Output the [X, Y] coordinate of the center of the cell containing the given text.  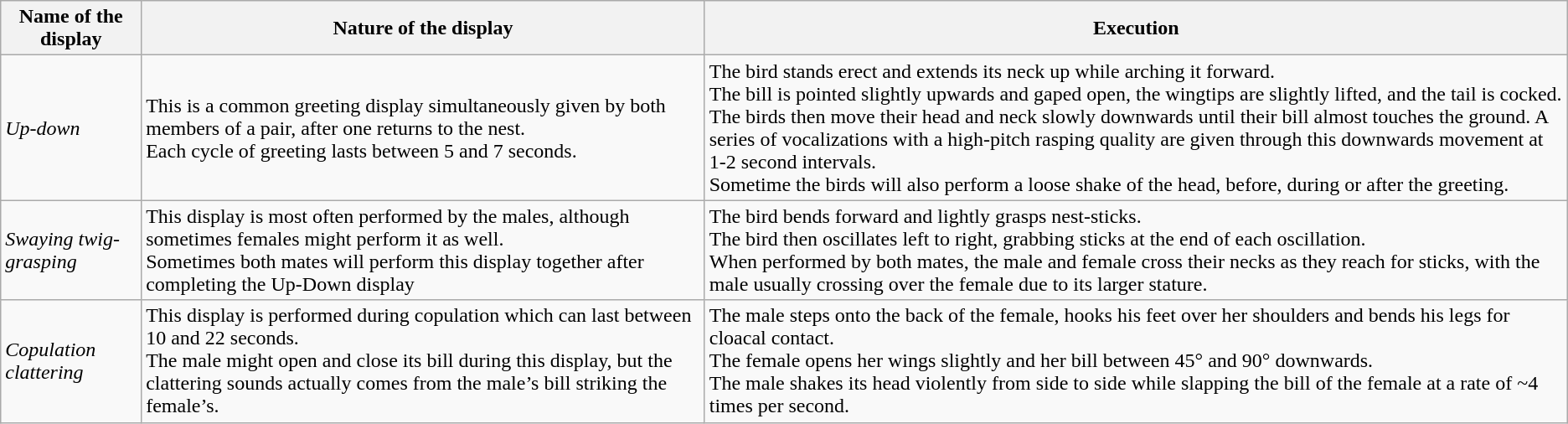
Nature of the display [424, 28]
Name of the display [71, 28]
Execution [1136, 28]
Copulation clattering [71, 361]
Up-down [71, 127]
Swaying twig-grasping [71, 250]
